Provide the [x, y] coordinate of the cell's center where the given text is located.  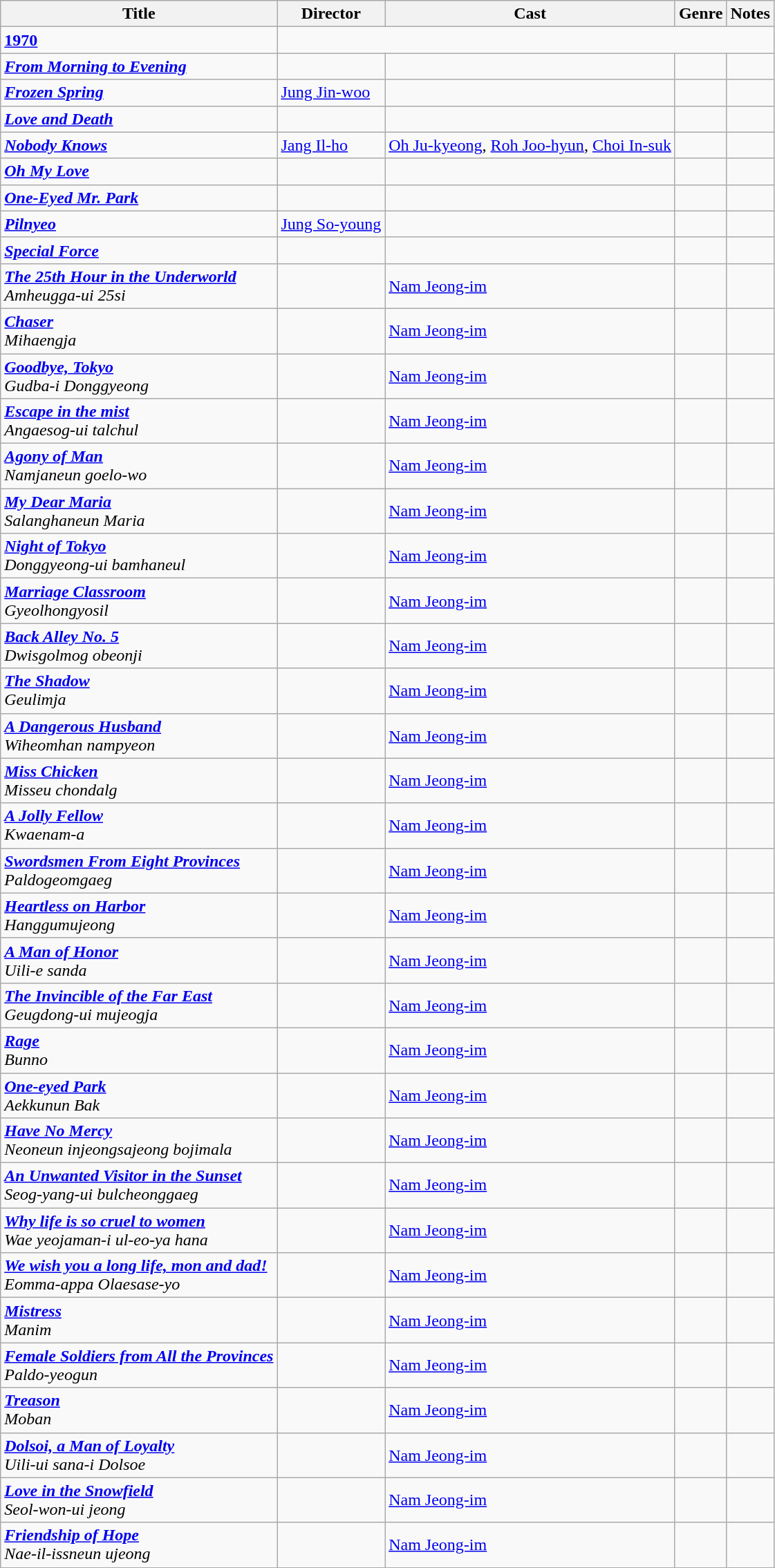
Notes [750, 14]
Back Alley No. 5Dwisgolmog obeonji [139, 645]
A Jolly FellowKwaenam-a [139, 825]
A Dangerous HusbandWiheomhan nampyeon [139, 735]
The ShadowGeulimja [139, 691]
Dolsoi, a Man of LoyaltyUili-ui sana-i Dolsoe [139, 1455]
TreasonMoban [139, 1410]
Have No MercyNeoneun injeongsajeong bojimala [139, 1140]
Genre [701, 14]
1970 [139, 40]
My Dear MariaSalanghaneun Maria [139, 511]
An Unwanted Visitor in the SunsetSeog-yang-ui bulcheonggaeg [139, 1186]
Title [139, 14]
Love in the SnowfieldSeol-won-ui jeong [139, 1500]
Nobody Knows [139, 145]
Pilnyeo [139, 224]
One-Eyed Mr. Park [139, 198]
Agony of ManNamjaneun goelo-wo [139, 466]
Jung So-young [331, 224]
Heartless on HarborHanggumujeong [139, 915]
The 25th Hour in the UnderworldAmheugga-ui 25si [139, 286]
Escape in the mistAngaesog-ui talchul [139, 422]
Oh My Love [139, 171]
ChaserMihaengja [139, 330]
Miss ChickenMisseu chondalg [139, 781]
The Invincible of the Far EastGeugdong-ui mujeogja [139, 1005]
We wish you a long life, mon and dad!Eomma-appa Olaesase-yo [139, 1276]
Jang Il-ho [331, 145]
A Man of HonorUili-e sanda [139, 961]
Why life is so cruel to womenWae yeojaman-i ul-eo-ya hana [139, 1230]
Jung Jin-woo [331, 93]
Cast [530, 14]
Director [331, 14]
Special Force [139, 250]
From Morning to Evening [139, 66]
MistressManim [139, 1320]
Night of TokyoDonggyeong-ui bamhaneul [139, 556]
RageBunno [139, 1050]
Frozen Spring [139, 93]
Swordsmen From Eight ProvincesPaldogeomgaeg [139, 871]
Friendship of HopeNae-il-issneun ujeong [139, 1545]
Goodbye, TokyoGudba-i Donggyeong [139, 376]
Love and Death [139, 119]
Oh Ju-kyeong, Roh Joo-hyun, Choi In-suk [530, 145]
Female Soldiers from All the ProvincesPaldo-yeogun [139, 1366]
One-eyed ParkAekkunun Bak [139, 1095]
Marriage ClassroomGyeolhongyosil [139, 601]
